For the text-containing cell, return its midpoint in (X, Y) coordinate format. 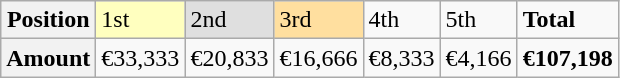
4th (402, 20)
€107,198 (568, 58)
€16,666 (318, 58)
Total (568, 20)
2nd (230, 20)
€4,166 (478, 58)
5th (478, 20)
€8,333 (402, 58)
1st (140, 20)
Amount (48, 58)
€20,833 (230, 58)
€33,333 (140, 58)
3rd (318, 20)
Position (48, 20)
